Return the [x, y] coordinate for the center point of the cell that contains the specified text.  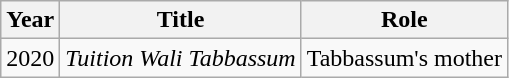
2020 [30, 58]
Tuition Wali Tabbassum [180, 58]
Role [404, 20]
Title [180, 20]
Tabbassum's mother [404, 58]
Year [30, 20]
